For the text-containing cell, return its midpoint in [X, Y] coordinate format. 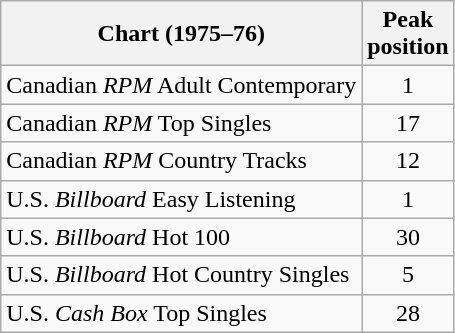
Canadian RPM Top Singles [182, 123]
Canadian RPM Country Tracks [182, 161]
5 [408, 275]
U.S. Billboard Hot 100 [182, 237]
Canadian RPM Adult Contemporary [182, 85]
U.S. Billboard Hot Country Singles [182, 275]
12 [408, 161]
U.S. Billboard Easy Listening [182, 199]
30 [408, 237]
Chart (1975–76) [182, 34]
U.S. Cash Box Top Singles [182, 313]
17 [408, 123]
28 [408, 313]
Peakposition [408, 34]
